Detect which cell encompasses the target text, then output its [x, y] center coordinate. 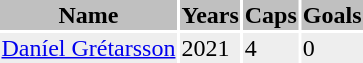
Years [210, 15]
4 [270, 48]
Name [88, 15]
0 [332, 48]
Caps [270, 15]
2021 [210, 48]
Goals [332, 15]
Daníel Grétarsson [88, 48]
